Return the [x, y] coordinate for the center point of the cell that contains the specified text.  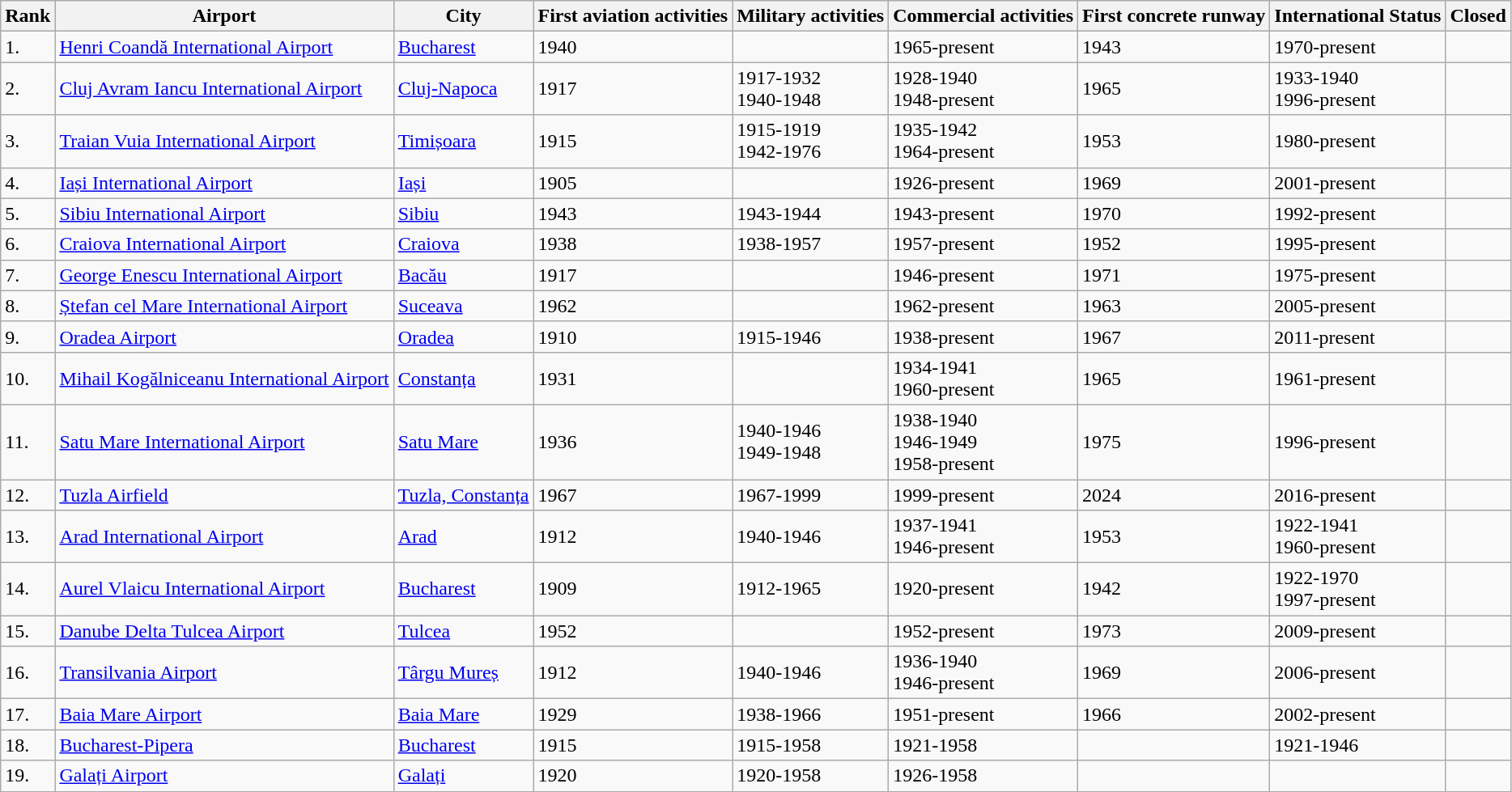
1938-present [983, 337]
1920 [633, 776]
1970 [1174, 214]
1910 [633, 337]
Cluj Avram Iancu International Airport [224, 89]
1920-present [983, 589]
Galați Airport [224, 776]
1929 [633, 714]
2024 [1174, 494]
City [463, 16]
1936-19401946-present [983, 673]
1921-1946 [1358, 745]
Tulcea [463, 631]
1920-1958 [811, 776]
1965-present [983, 47]
Iași [463, 183]
1962 [633, 306]
Tuzla, Constanța [463, 494]
George Enescu International Airport [224, 275]
1917-19321940-1948 [811, 89]
12. [28, 494]
1. [28, 47]
1961-present [1358, 379]
Oradea [463, 337]
10. [28, 379]
1936 [633, 442]
1938-1957 [811, 244]
19. [28, 776]
1967-1999 [811, 494]
Suceava [463, 306]
International Status [1358, 16]
1934-19411960-present [983, 379]
Commercial activities [983, 16]
Bacău [463, 275]
First concrete runway [1174, 16]
Constanța [463, 379]
3. [28, 141]
1971 [1174, 275]
Arad [463, 537]
Iași International Airport [224, 183]
Transilvania Airport [224, 673]
8. [28, 306]
1938-19401946-19491958-present [983, 442]
Sibiu International Airport [224, 214]
1966 [1174, 714]
1946-present [983, 275]
1922-19701997-present [1358, 589]
2009-present [1358, 631]
1942 [1174, 589]
Bucharest-Pipera [224, 745]
1992-present [1358, 214]
1975 [1174, 442]
14. [28, 589]
Oradea Airport [224, 337]
1912-1965 [811, 589]
4. [28, 183]
16. [28, 673]
9. [28, 337]
1931 [633, 379]
13. [28, 537]
1943-1944 [811, 214]
17. [28, 714]
2005-present [1358, 306]
2016-present [1358, 494]
Closed [1478, 16]
1938-1966 [811, 714]
1940-19461949-1948 [811, 442]
2011-present [1358, 337]
1995-present [1358, 244]
1926-present [983, 183]
1915-1946 [811, 337]
Airport [224, 16]
2002-present [1358, 714]
5. [28, 214]
Craiova [463, 244]
1980-present [1358, 141]
Satu Mare [463, 442]
1940 [633, 47]
1973 [1174, 631]
Târgu Mureș [463, 673]
2. [28, 89]
Craiova International Airport [224, 244]
1922-19411960-present [1358, 537]
1952-present [983, 631]
1915-1958 [811, 745]
1951-present [983, 714]
1938 [633, 244]
Tuzla Airfield [224, 494]
Galați [463, 776]
Baia Mare Airport [224, 714]
1996-present [1358, 442]
1975-present [1358, 275]
Sibiu [463, 214]
Ștefan cel Mare International Airport [224, 306]
Henri Coandă International Airport [224, 47]
1970-present [1358, 47]
1905 [633, 183]
1915-19191942-1976 [811, 141]
Baia Mare [463, 714]
1928-19401948-present [983, 89]
1999-present [983, 494]
1937-19411946-present [983, 537]
1921-1958 [983, 745]
Danube Delta Tulcea Airport [224, 631]
Timișoara [463, 141]
Rank [28, 16]
1943-present [983, 214]
First aviation activities [633, 16]
6. [28, 244]
Satu Mare International Airport [224, 442]
1962-present [983, 306]
2001-present [1358, 183]
7. [28, 275]
18. [28, 745]
1926-1958 [983, 776]
2006-present [1358, 673]
Aurel Vlaicu International Airport [224, 589]
1909 [633, 589]
1935-19421964-present [983, 141]
Cluj-Napoca [463, 89]
11. [28, 442]
1957-present [983, 244]
Military activities [811, 16]
Mihail Kogălniceanu International Airport [224, 379]
15. [28, 631]
Traian Vuia International Airport [224, 141]
Arad International Airport [224, 537]
1933-19401996-present [1358, 89]
1963 [1174, 306]
